Find where the given text appears and provide that cell's center as [x, y] coordinate. 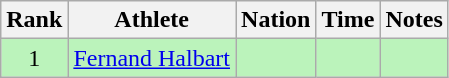
Time [348, 20]
Fernand Halbart [152, 58]
Nation [276, 20]
Rank [34, 20]
Notes [414, 20]
1 [34, 58]
Athlete [152, 20]
